Return the [x, y] coordinate for the center point of the cell that contains the specified text.  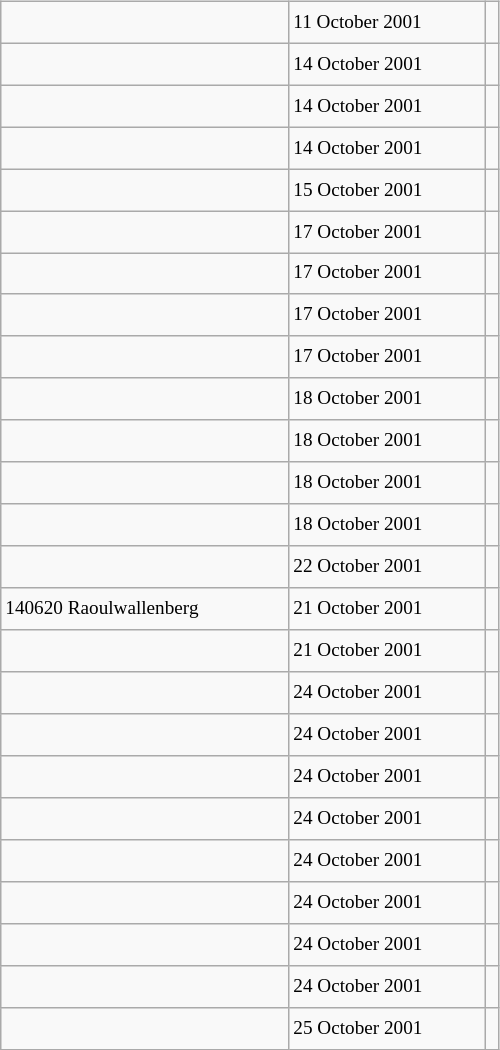
11 October 2001 [388, 22]
140620 Raoulwallenberg [145, 609]
25 October 2001 [388, 1028]
15 October 2001 [388, 190]
22 October 2001 [388, 567]
